Detect which cell encompasses the target text, then output its (x, y) center coordinate. 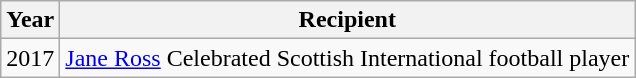
2017 (30, 58)
Year (30, 20)
Recipient (348, 20)
Jane Ross Celebrated Scottish International football player (348, 58)
